Find where the given text appears and provide that cell's center as [x, y] coordinate. 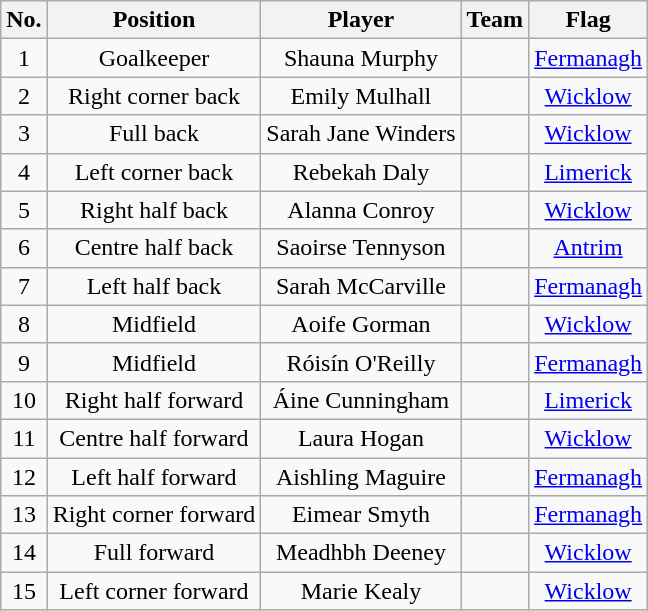
Róisín O'Reilly [361, 362]
No. [24, 20]
Left corner forward [154, 591]
Eimear Smyth [361, 515]
Áine Cunningham [361, 400]
Left corner back [154, 172]
Centre half back [154, 248]
Left half forward [154, 477]
Player [361, 20]
Emily Mulhall [361, 96]
13 [24, 515]
Marie Kealy [361, 591]
11 [24, 438]
Position [154, 20]
5 [24, 210]
14 [24, 553]
Full back [154, 134]
Rebekah Daly [361, 172]
Aoife Gorman [361, 324]
2 [24, 96]
Laura Hogan [361, 438]
Right half back [154, 210]
4 [24, 172]
Left half back [154, 286]
Centre half forward [154, 438]
Full forward [154, 553]
Aishling Maguire [361, 477]
12 [24, 477]
Sarah Jane Winders [361, 134]
Goalkeeper [154, 58]
9 [24, 362]
7 [24, 286]
Right half forward [154, 400]
Saoirse Tennyson [361, 248]
Meadhbh Deeney [361, 553]
10 [24, 400]
Antrim [588, 248]
15 [24, 591]
Right corner forward [154, 515]
1 [24, 58]
Team [495, 20]
Flag [588, 20]
6 [24, 248]
Sarah McCarville [361, 286]
Right corner back [154, 96]
8 [24, 324]
Shauna Murphy [361, 58]
Alanna Conroy [361, 210]
3 [24, 134]
